Locate the cell with the specified text and output its [x, y] center coordinate. 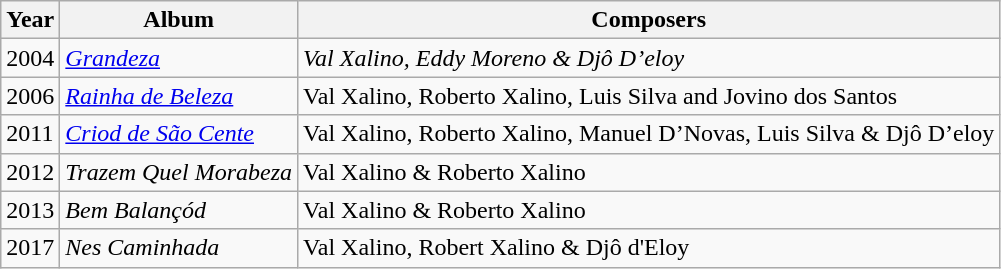
2011 [30, 134]
Rainha de Beleza [179, 96]
Trazem Quel Morabeza [179, 172]
Grandeza [179, 58]
Val Xalino, Roberto Xalino, Manuel D’Novas, Luis Silva & Djô D’eloy [649, 134]
Val Xalino, Eddy Moreno & Djô D’eloy [649, 58]
Bem Balançód [179, 210]
Criod de São Cente [179, 134]
2006 [30, 96]
Album [179, 20]
Nes Caminhada [179, 248]
2012 [30, 172]
Val Xalino, Roberto Xalino, Luis Silva and Jovino dos Santos [649, 96]
2013 [30, 210]
2017 [30, 248]
Composers [649, 20]
2004 [30, 58]
Year [30, 20]
Val Xalino, Robert Xalino & Djô d'Eloy [649, 248]
